Identify which cell holds the provided text, then report its [x, y] central coordinate. 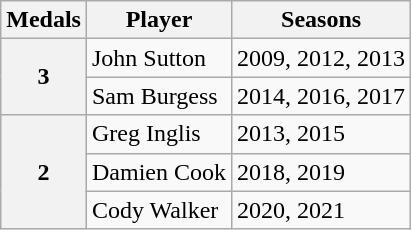
Seasons [322, 20]
2020, 2021 [322, 210]
2018, 2019 [322, 172]
Damien Cook [158, 172]
Sam Burgess [158, 96]
2013, 2015 [322, 134]
2009, 2012, 2013 [322, 58]
Cody Walker [158, 210]
John Sutton [158, 58]
Greg Inglis [158, 134]
Player [158, 20]
2 [44, 172]
3 [44, 77]
2014, 2016, 2017 [322, 96]
Medals [44, 20]
